Capture the cell that displays the provided text and extract its (x, y) central coordinate. 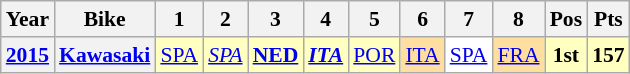
6 (422, 19)
FRA (518, 55)
1 (179, 19)
POR (374, 55)
2015 (28, 55)
8 (518, 19)
Year (28, 19)
2 (226, 19)
5 (374, 19)
4 (326, 19)
Bike (104, 19)
Pos (566, 19)
Pts (608, 19)
3 (276, 19)
7 (469, 19)
Kawasaki (104, 55)
157 (608, 55)
1st (566, 55)
NED (276, 55)
